Identify which cell holds the provided text, then report its (X, Y) central coordinate. 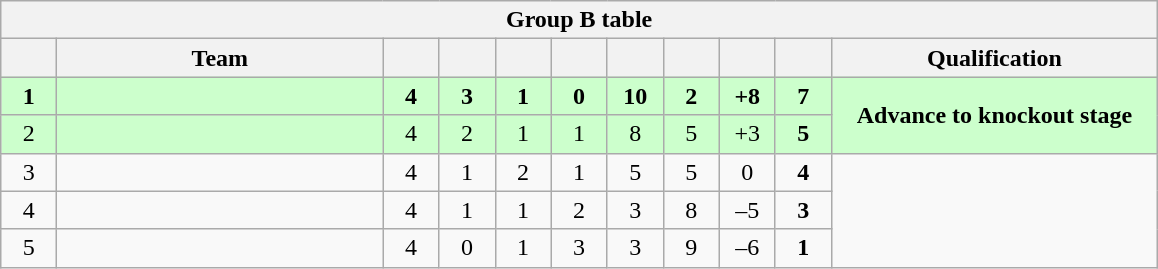
–6 (747, 248)
Qualification (994, 58)
9 (691, 248)
Advance to knockout stage (994, 115)
10 (635, 96)
Group B table (580, 20)
+3 (747, 134)
7 (803, 96)
+8 (747, 96)
–5 (747, 210)
Team (220, 58)
